Pinpoint the cell where the given text exists, returning its [x, y] midpoint coordinate. 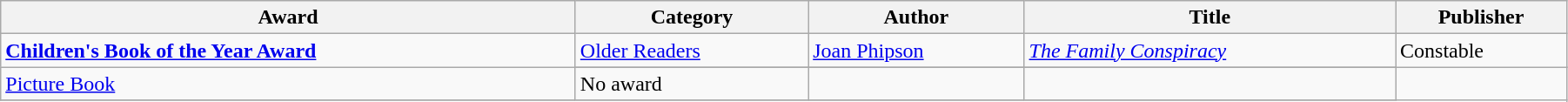
Title [1210, 17]
Author [916, 17]
Older Readers [691, 51]
Children's Book of the Year Award [289, 51]
Award [289, 17]
Publisher [1481, 17]
Joan Phipson [916, 51]
Constable [1481, 51]
Category [691, 17]
No award [691, 84]
The Family Conspiracy [1210, 51]
Picture Book [289, 84]
